Find where the given text appears and provide that cell's center as [x, y] coordinate. 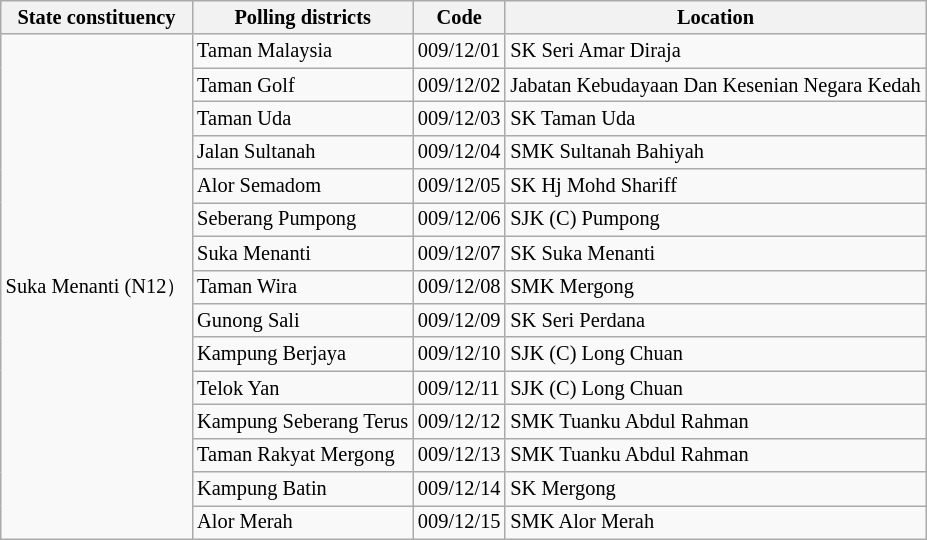
009/12/04 [459, 152]
Kampung Seberang Terus [302, 421]
SK Seri Amar Diraja [715, 51]
009/12/14 [459, 489]
Taman Uda [302, 118]
Suka Menanti (N12） [97, 286]
009/12/01 [459, 51]
009/12/02 [459, 85]
SK Hj Mohd Shariff [715, 186]
Seberang Pumpong [302, 219]
009/12/06 [459, 219]
Alor Semadom [302, 186]
009/12/12 [459, 421]
009/12/10 [459, 354]
Code [459, 17]
SMK Alor Merah [715, 522]
Taman Rakyat Mergong [302, 455]
Gunong Sali [302, 320]
Telok Yan [302, 388]
009/12/13 [459, 455]
Alor Merah [302, 522]
Location [715, 17]
Kampung Berjaya [302, 354]
009/12/08 [459, 287]
Jabatan Kebudayaan Dan Kesenian Negara Kedah [715, 85]
SMK Sultanah Bahiyah [715, 152]
SK Mergong [715, 489]
SJK (C) Pumpong [715, 219]
009/12/03 [459, 118]
SK Taman Uda [715, 118]
Taman Malaysia [302, 51]
Polling districts [302, 17]
009/12/09 [459, 320]
009/12/15 [459, 522]
Jalan Sultanah [302, 152]
Taman Golf [302, 85]
SMK Mergong [715, 287]
009/12/07 [459, 253]
Suka Menanti [302, 253]
009/12/05 [459, 186]
Kampung Batin [302, 489]
SK Seri Perdana [715, 320]
SK Suka Menanti [715, 253]
State constituency [97, 17]
009/12/11 [459, 388]
Taman Wira [302, 287]
